Locate the cell with the specified text and output its [x, y] center coordinate. 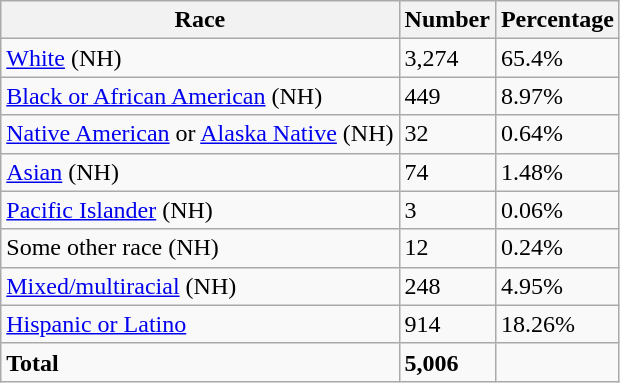
3 [447, 210]
Some other race (NH) [200, 248]
5,006 [447, 362]
Total [200, 362]
0.24% [557, 248]
Number [447, 20]
32 [447, 134]
Native American or Alaska Native (NH) [200, 134]
8.97% [557, 96]
0.64% [557, 134]
65.4% [557, 58]
449 [447, 96]
3,274 [447, 58]
18.26% [557, 324]
Black or African American (NH) [200, 96]
White (NH) [200, 58]
74 [447, 172]
1.48% [557, 172]
0.06% [557, 210]
Race [200, 20]
Pacific Islander (NH) [200, 210]
248 [447, 286]
Hispanic or Latino [200, 324]
12 [447, 248]
914 [447, 324]
Mixed/multiracial (NH) [200, 286]
Percentage [557, 20]
4.95% [557, 286]
Asian (NH) [200, 172]
